Locate the cell with the specified text and output its [X, Y] center coordinate. 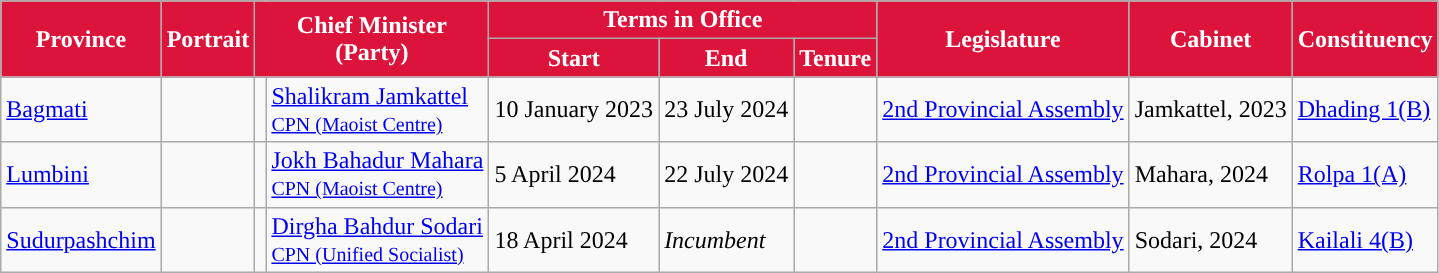
Jamkattel, 2023 [1210, 110]
10 January 2023 [574, 110]
Sudurpashchim [81, 240]
Dhading 1(B) [1365, 110]
Tenure [836, 58]
Sodari, 2024 [1210, 240]
23 July 2024 [726, 110]
Terms in Office [683, 20]
Province [81, 39]
End [726, 58]
Rolpa 1(A) [1365, 174]
Mahara, 2024 [1210, 174]
Jokh Bahadur MaharaCPN (Maoist Centre) [378, 174]
Portrait [208, 39]
Incumbent [726, 240]
Constituency [1365, 39]
Chief Minister(Party) [372, 39]
Shalikram JamkattelCPN (Maoist Centre) [378, 110]
Start [574, 58]
Kailali 4(B) [1365, 240]
Cabinet [1210, 39]
22 July 2024 [726, 174]
Legislature [1003, 39]
18 April 2024 [574, 240]
Dirgha Bahdur SodariCPN (Unified Socialist) [378, 240]
Lumbini [81, 174]
Bagmati [81, 110]
5 April 2024 [574, 174]
